Detect which cell encompasses the target text, then output its (X, Y) center coordinate. 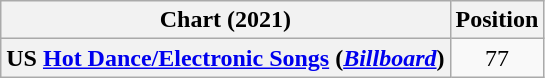
Position (497, 20)
US Hot Dance/Electronic Songs (Billboard) (226, 58)
77 (497, 58)
Chart (2021) (226, 20)
